Pinpoint the cell where the given text exists, returning its [X, Y] midpoint coordinate. 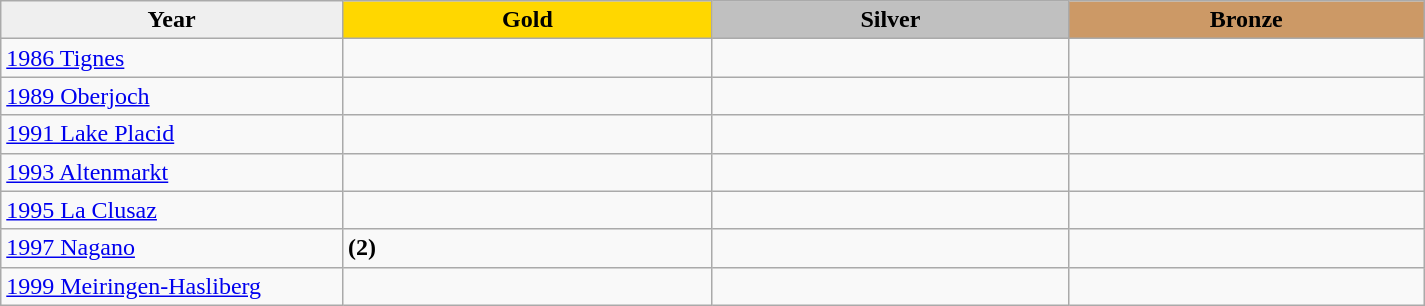
(2) [527, 248]
1999 Meiringen-Hasliberg [172, 286]
1986 Tignes [172, 58]
Year [172, 20]
1997 Nagano [172, 248]
1993 Altenmarkt [172, 172]
1995 La Clusaz [172, 210]
1991 Lake Placid [172, 134]
1989 Oberjoch [172, 96]
Gold [527, 20]
Bronze [1246, 20]
Silver [890, 20]
